Detect which cell encompasses the target text, then output its [X, Y] center coordinate. 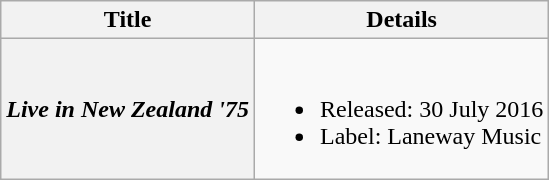
Released: 30 July 2016Label: Laneway Music [401, 109]
Details [401, 20]
Live in New Zealand '75 [128, 109]
Title [128, 20]
